Determine the [X, Y] coordinate at the center of the cell enclosing the given text.  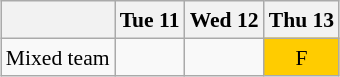
Wed 12 [224, 20]
Tue 11 [150, 20]
Thu 13 [302, 20]
Mixed team [58, 56]
F [302, 56]
